Locate the cell with the specified text and output its (X, Y) center coordinate. 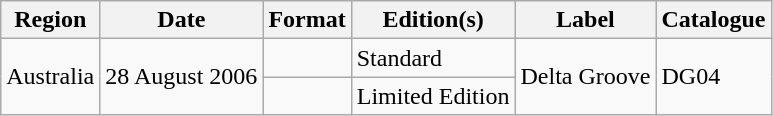
28 August 2006 (182, 77)
Label (586, 20)
Format (307, 20)
Australia (50, 77)
Delta Groove (586, 77)
Catalogue (714, 20)
Date (182, 20)
Region (50, 20)
DG04 (714, 77)
Standard (433, 58)
Edition(s) (433, 20)
Limited Edition (433, 96)
